Identify which cell holds the provided text, then report its [X, Y] central coordinate. 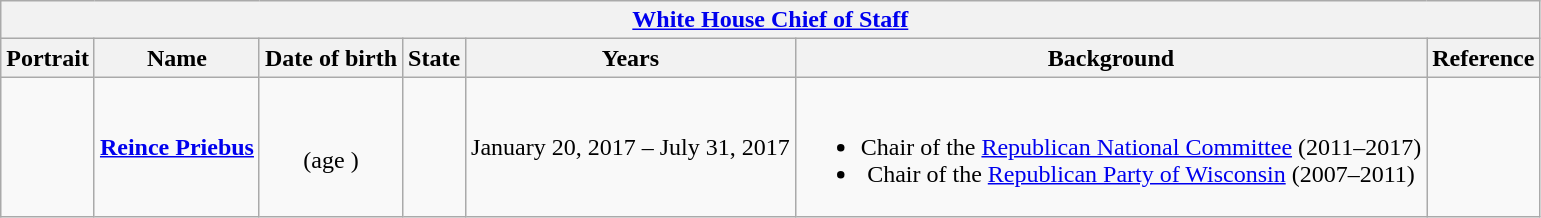
Portrait [48, 58]
Years [631, 58]
January 20, 2017 – July 31, 2017 [631, 147]
Date of birth [330, 58]
(age ) [330, 147]
Chair of the Republican National Committee (2011–2017)Chair of the Republican Party of Wisconsin (2007–2011) [1110, 147]
Reince Priebus [176, 147]
State [434, 58]
White House Chief of Staff [770, 20]
Name [176, 58]
Background [1110, 58]
Reference [1484, 58]
